Identify which cell holds the provided text, then report its [x, y] central coordinate. 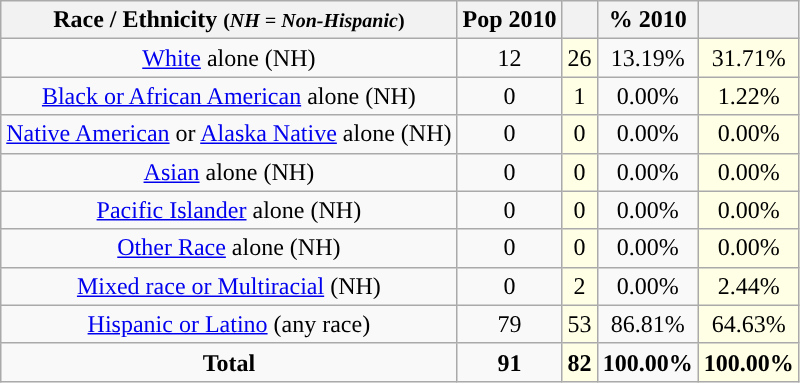
79 [510, 324]
Race / Ethnicity (NH = Non-Hispanic) [229, 20]
31.71% [748, 58]
86.81% [648, 324]
Black or African American alone (NH) [229, 96]
Pacific Islander alone (NH) [229, 210]
% 2010 [648, 20]
Asian alone (NH) [229, 172]
2 [580, 286]
Other Race alone (NH) [229, 248]
1 [580, 96]
13.19% [648, 58]
82 [580, 362]
Total [229, 362]
91 [510, 362]
26 [580, 58]
12 [510, 58]
Pop 2010 [510, 20]
1.22% [748, 96]
53 [580, 324]
64.63% [748, 324]
Hispanic or Latino (any race) [229, 324]
Mixed race or Multiracial (NH) [229, 286]
White alone (NH) [229, 58]
Native American or Alaska Native alone (NH) [229, 134]
2.44% [748, 286]
